Find where the given text appears and provide that cell's center as [x, y] coordinate. 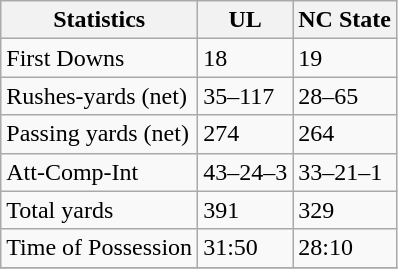
Att-Comp-Int [100, 172]
19 [345, 58]
UL [246, 20]
Rushes-yards (net) [100, 96]
274 [246, 134]
33–21–1 [345, 172]
18 [246, 58]
391 [246, 210]
28:10 [345, 248]
264 [345, 134]
Statistics [100, 20]
28–65 [345, 96]
Time of Possession [100, 248]
Total yards [100, 210]
35–117 [246, 96]
329 [345, 210]
First Downs [100, 58]
NC State [345, 20]
31:50 [246, 248]
43–24–3 [246, 172]
Passing yards (net) [100, 134]
